Determine the (x, y) coordinate at the center of the cell enclosing the given text.  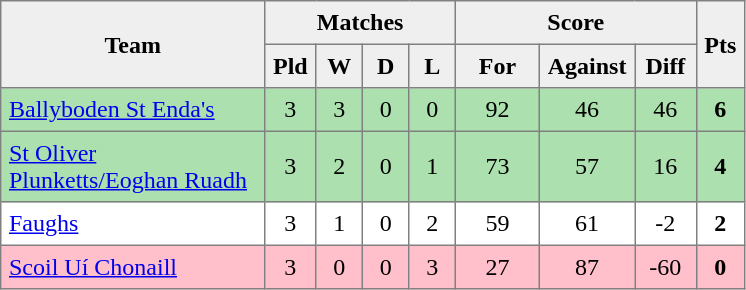
Diff (666, 66)
D (385, 66)
For (497, 66)
-2 (666, 224)
Scoil Uí Chonaill (133, 267)
16 (666, 166)
Ballyboden St Enda's (133, 110)
27 (497, 267)
-60 (666, 267)
87 (586, 267)
92 (497, 110)
Pts (720, 44)
Matches (360, 23)
Score (576, 23)
Team (133, 44)
59 (497, 224)
73 (497, 166)
57 (586, 166)
L (432, 66)
Against (586, 66)
W (339, 66)
61 (586, 224)
Pld (290, 66)
6 (720, 110)
4 (720, 166)
Faughs (133, 224)
St Oliver Plunketts/Eoghan Ruadh (133, 166)
